Provide the (X, Y) coordinate of the cell's center where the given text is located.  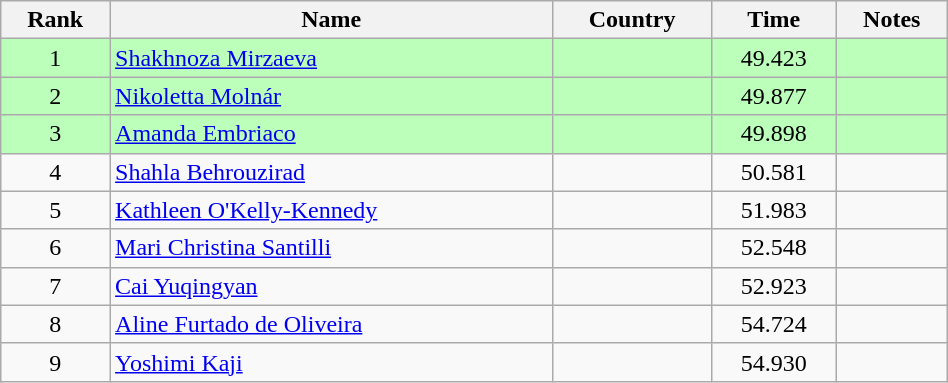
54.930 (774, 362)
6 (56, 248)
Rank (56, 20)
9 (56, 362)
Country (632, 20)
5 (56, 210)
7 (56, 286)
54.724 (774, 324)
Cai Yuqingyan (332, 286)
Shahla Behrouzirad (332, 172)
52.923 (774, 286)
Yoshimi Kaji (332, 362)
8 (56, 324)
Nikoletta Molnár (332, 96)
Mari Christina Santilli (332, 248)
Kathleen O'Kelly-Kennedy (332, 210)
3 (56, 134)
Shakhnoza Mirzaeva (332, 58)
Amanda Embriaco (332, 134)
Name (332, 20)
Time (774, 20)
49.423 (774, 58)
1 (56, 58)
49.877 (774, 96)
Notes (892, 20)
49.898 (774, 134)
Aline Furtado de Oliveira (332, 324)
52.548 (774, 248)
4 (56, 172)
50.581 (774, 172)
2 (56, 96)
51.983 (774, 210)
